Pinpoint the cell where the given text exists, returning its [X, Y] midpoint coordinate. 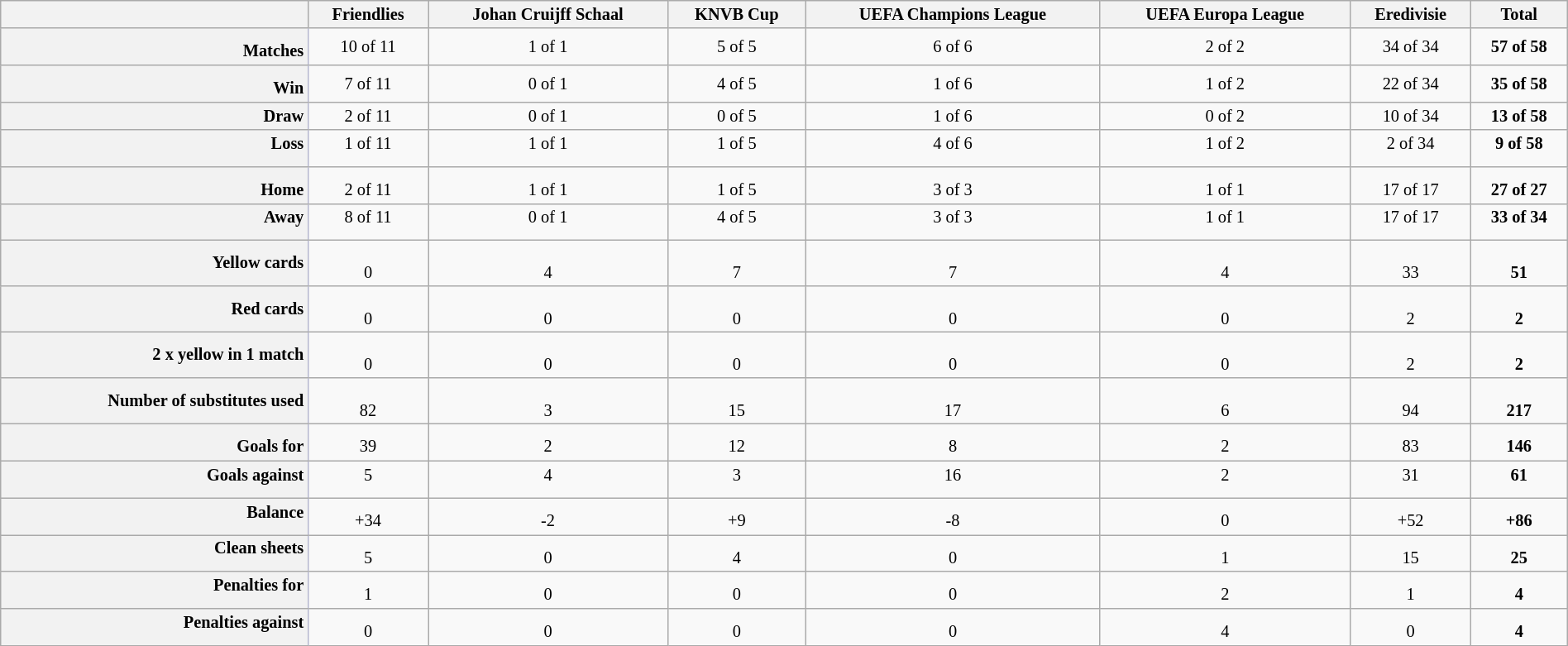
KNVB Cup [736, 14]
34 of 34 [1411, 46]
1 of 11 [368, 149]
10 of 11 [368, 46]
4 of 6 [953, 149]
6 [1226, 401]
217 [1518, 401]
83 [1411, 443]
0 of 2 [1226, 116]
22 of 34 [1411, 84]
13 of 58 [1518, 116]
Friendlies [368, 14]
8 of 11 [368, 222]
6 of 6 [953, 46]
5 of 5 [736, 46]
33 of 34 [1518, 222]
+52 [1411, 516]
Balance [154, 516]
Draw [154, 116]
2 of 34 [1411, 149]
27 of 27 [1518, 185]
+34 [368, 516]
0 of 5 [736, 116]
10 of 34 [1411, 116]
12 [736, 443]
25 [1518, 553]
Red cards [154, 309]
UEFA Europa League [1226, 14]
61 [1518, 480]
94 [1411, 401]
Johan Cruijff Schaal [547, 14]
39 [368, 443]
16 [953, 480]
Penalties for [154, 591]
Loss [154, 149]
Matches [154, 46]
57 of 58 [1518, 46]
Clean sheets [154, 553]
9 of 58 [1518, 149]
Eredivisie [1411, 14]
2 of 2 [1226, 46]
7 of 11 [368, 84]
146 [1518, 443]
Total [1518, 14]
Home [154, 185]
UEFA Champions League [953, 14]
2 x yellow in 1 match [154, 356]
51 [1518, 264]
-8 [953, 516]
+86 [1518, 516]
82 [368, 401]
Number of substitutes used [154, 401]
Win [154, 84]
Goals against [154, 480]
35 of 58 [1518, 84]
8 [953, 443]
-2 [547, 516]
31 [1411, 480]
17 [953, 401]
Goals for [154, 443]
33 [1411, 264]
+9 [736, 516]
Away [154, 222]
Penalties against [154, 627]
Yellow cards [154, 264]
